Provide the [X, Y] coordinate of the cell's center where the given text is located.  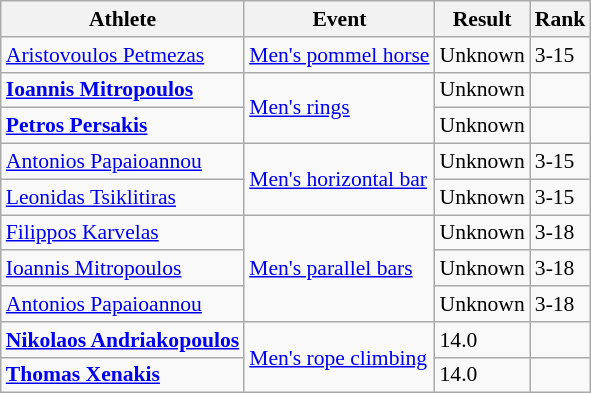
Men's parallel bars [339, 268]
Men's rings [339, 108]
Event [339, 19]
Rank [560, 19]
Thomas Xenakis [122, 375]
Leonidas Tsiklitiras [122, 197]
Athlete [122, 19]
Filippos Karvelas [122, 233]
Aristovoulos Petmezas [122, 55]
Nikolaos Andriakopoulos [122, 340]
Petros Persakis [122, 126]
Result [482, 19]
Men's rope climbing [339, 358]
Men's horizontal bar [339, 180]
Men's pommel horse [339, 55]
